Return [x, y] of the center of cell containing provided text 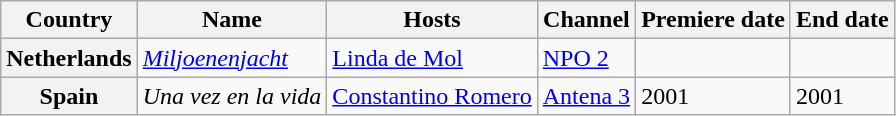
Una vez en la vida [232, 96]
Antena 3 [586, 96]
Name [232, 20]
End date [842, 20]
Premiere date [714, 20]
NPO 2 [586, 58]
Linda de Mol [432, 58]
Spain [69, 96]
Hosts [432, 20]
Miljoenenjacht [232, 58]
Constantino Romero [432, 96]
Netherlands [69, 58]
Country [69, 20]
Channel [586, 20]
